Locate the cell with the specified text and output its [x, y] center coordinate. 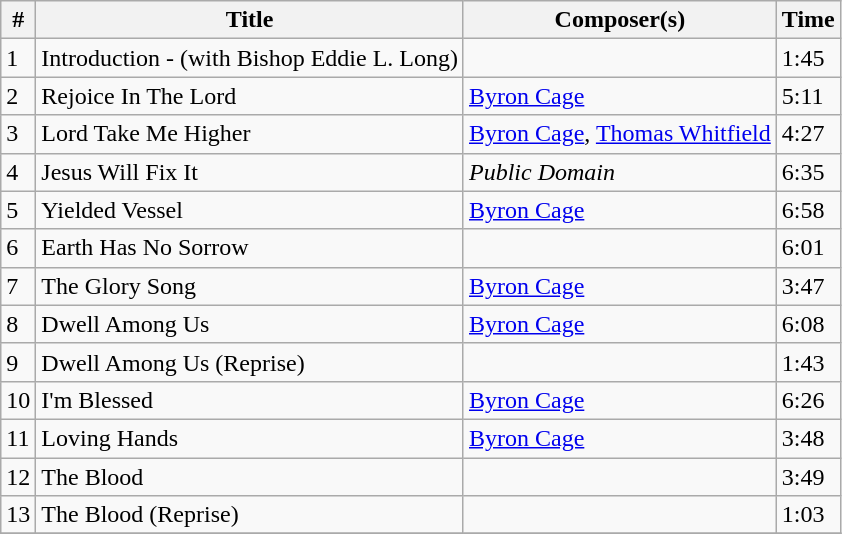
The Blood (Reprise) [250, 515]
Earth Has No Sorrow [250, 248]
Yielded Vessel [250, 210]
4:27 [808, 134]
6 [18, 248]
5:11 [808, 96]
Public Domain [620, 172]
2 [18, 96]
11 [18, 438]
3:49 [808, 477]
13 [18, 515]
Time [808, 20]
3:48 [808, 438]
1:45 [808, 58]
4 [18, 172]
I'm Blessed [250, 400]
Title [250, 20]
1:43 [808, 362]
3 [18, 134]
Composer(s) [620, 20]
7 [18, 286]
9 [18, 362]
1:03 [808, 515]
6:26 [808, 400]
6:35 [808, 172]
The Glory Song [250, 286]
6:08 [808, 324]
Lord Take Me Higher [250, 134]
Dwell Among Us [250, 324]
10 [18, 400]
# [18, 20]
Loving Hands [250, 438]
8 [18, 324]
3:47 [808, 286]
12 [18, 477]
Dwell Among Us (Reprise) [250, 362]
1 [18, 58]
Rejoice In The Lord [250, 96]
5 [18, 210]
Jesus Will Fix It [250, 172]
6:58 [808, 210]
Byron Cage, Thomas Whitfield [620, 134]
Introduction - (with Bishop Eddie L. Long) [250, 58]
6:01 [808, 248]
The Blood [250, 477]
